Capture the cell that displays the provided text and extract its [x, y] central coordinate. 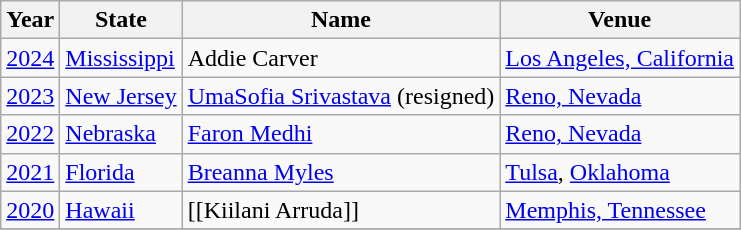
Year [30, 20]
Venue [620, 20]
Los Angeles, California [620, 58]
New Jersey [121, 96]
[[Kiilani Arruda]] [341, 210]
Mississippi [121, 58]
State [121, 20]
UmaSofia Srivastava (resigned) [341, 96]
Memphis, Tennessee [620, 210]
2020 [30, 210]
Florida [121, 172]
Hawaii [121, 210]
Tulsa, Oklahoma [620, 172]
2024 [30, 58]
Addie Carver [341, 58]
2023 [30, 96]
2022 [30, 134]
Faron Medhi [341, 134]
2021 [30, 172]
Breanna Myles [341, 172]
Nebraska [121, 134]
Name [341, 20]
